Determine the [X, Y] coordinate at the center of the cell enclosing the given text.  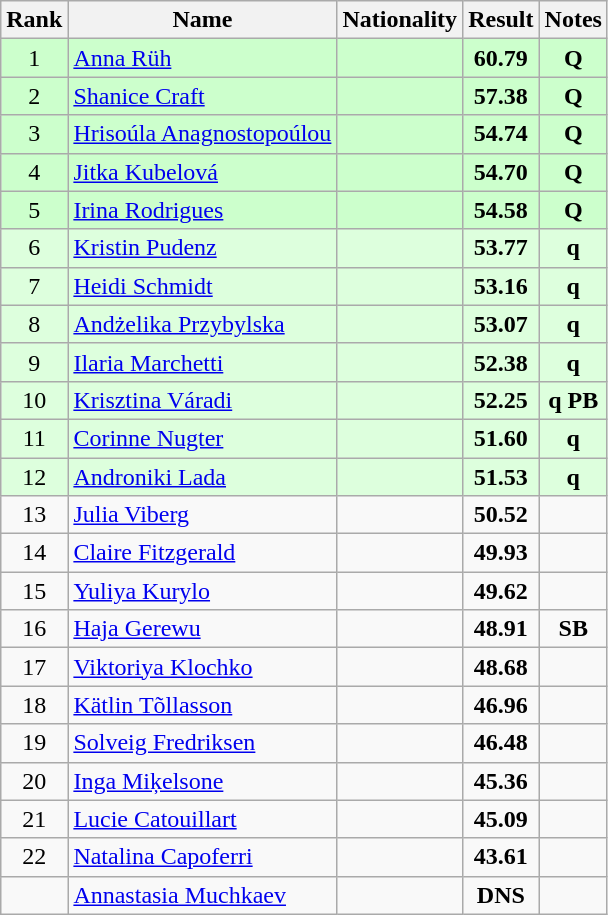
4 [34, 172]
Corinne Nugter [202, 438]
16 [34, 629]
46.48 [501, 743]
Kristin Pudenz [202, 248]
50.52 [501, 515]
7 [34, 286]
13 [34, 515]
57.38 [501, 96]
Nationality [400, 20]
Haja Gerewu [202, 629]
6 [34, 248]
Krisztina Váradi [202, 400]
1 [34, 58]
45.36 [501, 781]
18 [34, 705]
10 [34, 400]
Lucie Catouillart [202, 819]
3 [34, 134]
Julia Viberg [202, 515]
8 [34, 324]
Rank [34, 20]
49.62 [501, 591]
Annastasia Muchkaev [202, 895]
14 [34, 553]
20 [34, 781]
52.38 [501, 362]
51.53 [501, 477]
22 [34, 857]
53.77 [501, 248]
DNS [501, 895]
Hrisoúla Anagnostopoúlou [202, 134]
Anna Rüh [202, 58]
60.79 [501, 58]
52.25 [501, 400]
54.58 [501, 210]
Shanice Craft [202, 96]
15 [34, 591]
17 [34, 667]
Irina Rodrigues [202, 210]
Notes [573, 20]
54.70 [501, 172]
11 [34, 438]
Andżelika Przybylska [202, 324]
43.61 [501, 857]
48.68 [501, 667]
53.16 [501, 286]
49.93 [501, 553]
Viktoriya Klochko [202, 667]
2 [34, 96]
Inga Miķelsone [202, 781]
Natalina Capoferri [202, 857]
Result [501, 20]
54.74 [501, 134]
Heidi Schmidt [202, 286]
Jitka Kubelová [202, 172]
Androniki Lada [202, 477]
Kätlin Tõllasson [202, 705]
19 [34, 743]
Yuliya Kurylo [202, 591]
Name [202, 20]
48.91 [501, 629]
9 [34, 362]
21 [34, 819]
Solveig Fredriksen [202, 743]
5 [34, 210]
45.09 [501, 819]
51.60 [501, 438]
q PB [573, 400]
12 [34, 477]
Claire Fitzgerald [202, 553]
46.96 [501, 705]
Ilaria Marchetti [202, 362]
SB [573, 629]
53.07 [501, 324]
